Scan for the cell matching the given text and deliver its [X, Y] coordinate at center. 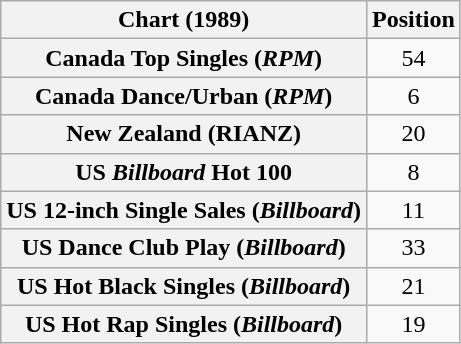
US Dance Club Play (Billboard) [184, 248]
Chart (1989) [184, 20]
19 [414, 324]
21 [414, 286]
33 [414, 248]
US Hot Black Singles (Billboard) [184, 286]
Canada Top Singles (RPM) [184, 58]
Canada Dance/Urban (RPM) [184, 96]
20 [414, 134]
6 [414, 96]
54 [414, 58]
New Zealand (RIANZ) [184, 134]
US Hot Rap Singles (Billboard) [184, 324]
11 [414, 210]
US 12-inch Single Sales (Billboard) [184, 210]
8 [414, 172]
US Billboard Hot 100 [184, 172]
Position [414, 20]
